For the text-containing cell, return its midpoint in [X, Y] coordinate format. 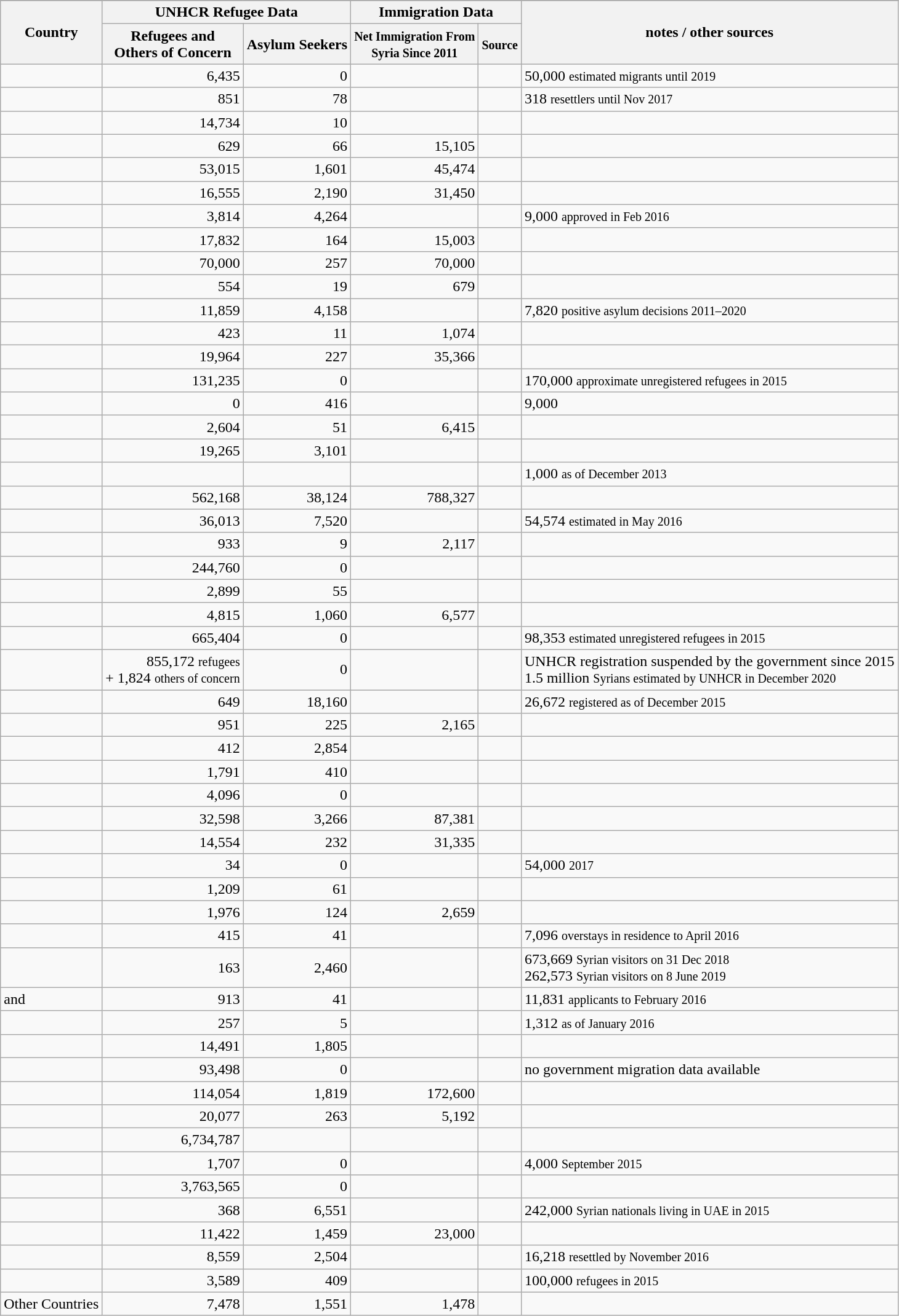
1,551 [297, 1304]
9 [297, 544]
164 [297, 239]
1,976 [172, 912]
4,000 September 2015 [709, 1163]
Asylum Seekers [297, 44]
225 [297, 725]
3,266 [297, 819]
4,264 [297, 216]
7,478 [172, 1304]
UNHCR Refugee Data [227, 12]
no government migration data available [709, 1069]
1,791 [172, 772]
6,435 [172, 76]
19 [297, 286]
5 [297, 1022]
9,000 approved in Feb 2016 [709, 216]
2,854 [297, 748]
Immigration Data [436, 12]
318 resettlers until Nov 2017 [709, 99]
2,504 [297, 1257]
1,209 [172, 889]
5,192 [415, 1117]
11 [297, 334]
54,574 estimated in May 2016 [709, 521]
629 [172, 146]
7,820 positive asylum decisions 2011–2020 [709, 310]
423 [172, 334]
1,312 as of January 2016 [709, 1022]
114,054 [172, 1093]
20,077 [172, 1117]
53,015 [172, 169]
1,601 [297, 169]
and [52, 999]
38,124 [297, 497]
131,235 [172, 380]
3,763,565 [172, 1187]
913 [172, 999]
409 [297, 1280]
1,060 [297, 614]
6,734,787 [172, 1140]
2,659 [415, 912]
163 [172, 968]
1,074 [415, 334]
34 [172, 865]
66 [297, 146]
6,551 [297, 1210]
17,832 [172, 239]
18,160 [297, 701]
232 [297, 842]
61 [297, 889]
54,000 2017 [709, 865]
851 [172, 99]
415 [172, 936]
Country [52, 32]
100,000 refugees in 2015 [709, 1280]
2,460 [297, 968]
4,158 [297, 310]
15,105 [415, 146]
855,172 refugees+ 1,824 others of concern [172, 670]
788,327 [415, 497]
7,520 [297, 521]
2,604 [172, 427]
1,459 [297, 1234]
31,335 [415, 842]
14,734 [172, 122]
98,353 estimated unregistered refugees in 2015 [709, 638]
16,218 resettled by November 2016 [709, 1257]
Source [500, 44]
35,366 [415, 357]
244,760 [172, 568]
410 [297, 772]
31,450 [415, 193]
Other Countries [52, 1304]
19,265 [172, 451]
87,381 [415, 819]
951 [172, 725]
2,165 [415, 725]
263 [297, 1117]
649 [172, 701]
3,101 [297, 451]
32,598 [172, 819]
3,589 [172, 1280]
93,498 [172, 1069]
10 [297, 122]
1,819 [297, 1093]
Refugees andOthers of Concern [172, 44]
2,190 [297, 193]
665,404 [172, 638]
679 [415, 286]
172,600 [415, 1093]
45,474 [415, 169]
562,168 [172, 497]
6,577 [415, 614]
26,672 registered as of December 2015 [709, 701]
11,831 applicants to February 2016 [709, 999]
3,814 [172, 216]
4,096 [172, 795]
16,555 [172, 193]
554 [172, 286]
124 [297, 912]
368 [172, 1210]
notes / other sources [709, 32]
50,000 estimated migrants until 2019 [709, 76]
673,669 Syrian visitors on 31 Dec 2018262,573 Syrian visitors on 8 June 2019 [709, 968]
55 [297, 591]
51 [297, 427]
19,964 [172, 357]
UNHCR registration suspended by the government since 20151.5 million Syrians estimated by UNHCR in December 2020 [709, 670]
14,554 [172, 842]
9,000 [709, 404]
1,805 [297, 1046]
14,491 [172, 1046]
1,707 [172, 1163]
416 [297, 404]
11,422 [172, 1234]
227 [297, 357]
242,000 Syrian nationals living in UAE in 2015 [709, 1210]
11,859 [172, 310]
36,013 [172, 521]
6,415 [415, 427]
78 [297, 99]
15,003 [415, 239]
23,000 [415, 1234]
8,559 [172, 1257]
412 [172, 748]
7,096 overstays in residence to April 2016 [709, 936]
170,000 approximate unregistered refugees in 2015 [709, 380]
2,117 [415, 544]
2,899 [172, 591]
1,000 as of December 2013 [709, 474]
933 [172, 544]
1,478 [415, 1304]
4,815 [172, 614]
Net Immigration FromSyria Since 2011 [415, 44]
